Locate the cell with the specified text and output its [x, y] center coordinate. 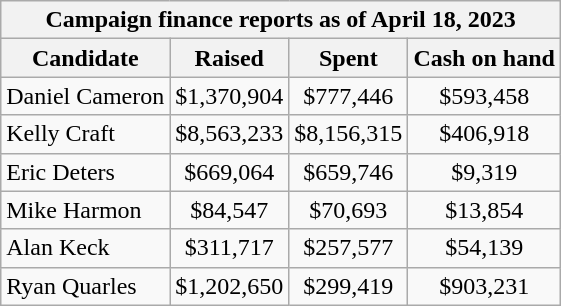
$257,577 [348, 248]
Raised [230, 58]
$659,746 [348, 172]
$903,231 [484, 286]
$8,563,233 [230, 134]
$13,854 [484, 210]
Eric Deters [86, 172]
$9,319 [484, 172]
Campaign finance reports as of April 18, 2023 [281, 20]
Spent [348, 58]
Mike Harmon [86, 210]
Ryan Quarles [86, 286]
$1,202,650 [230, 286]
$777,446 [348, 96]
Daniel Cameron [86, 96]
$1,370,904 [230, 96]
$311,717 [230, 248]
Kelly Craft [86, 134]
$593,458 [484, 96]
Alan Keck [86, 248]
Candidate [86, 58]
Cash on hand [484, 58]
$54,139 [484, 248]
$70,693 [348, 210]
$669,064 [230, 172]
$8,156,315 [348, 134]
$84,547 [230, 210]
$406,918 [484, 134]
$299,419 [348, 286]
